Identify which cell holds the provided text, then report its [x, y] central coordinate. 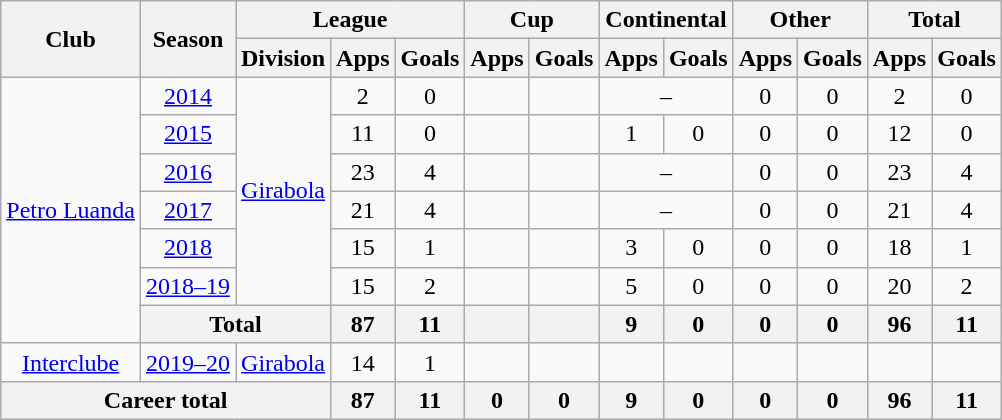
Career total [166, 400]
18 [899, 248]
Interclube [71, 362]
2015 [188, 134]
League [350, 20]
3 [631, 248]
5 [631, 286]
2017 [188, 210]
2018–19 [188, 286]
Club [71, 39]
Other [800, 20]
2019–20 [188, 362]
2014 [188, 96]
14 [363, 362]
Season [188, 39]
2018 [188, 248]
2016 [188, 172]
20 [899, 286]
Petro Luanda [71, 210]
Cup [532, 20]
Continental [666, 20]
12 [899, 134]
Division [284, 58]
